Scan for the cell matching the given text and deliver its [x, y] coordinate at center. 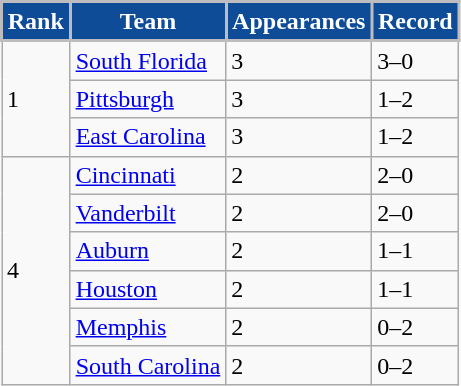
Memphis [148, 327]
Rank [36, 22]
3–0 [416, 60]
Houston [148, 289]
Pittsburgh [148, 99]
4 [36, 270]
Auburn [148, 251]
Appearances [299, 22]
Vanderbilt [148, 213]
Record [416, 22]
South Carolina [148, 365]
1 [36, 98]
South Florida [148, 60]
Cincinnati [148, 175]
Team [148, 22]
East Carolina [148, 137]
